Output the (x, y) coordinate of the center of the cell containing the given text.  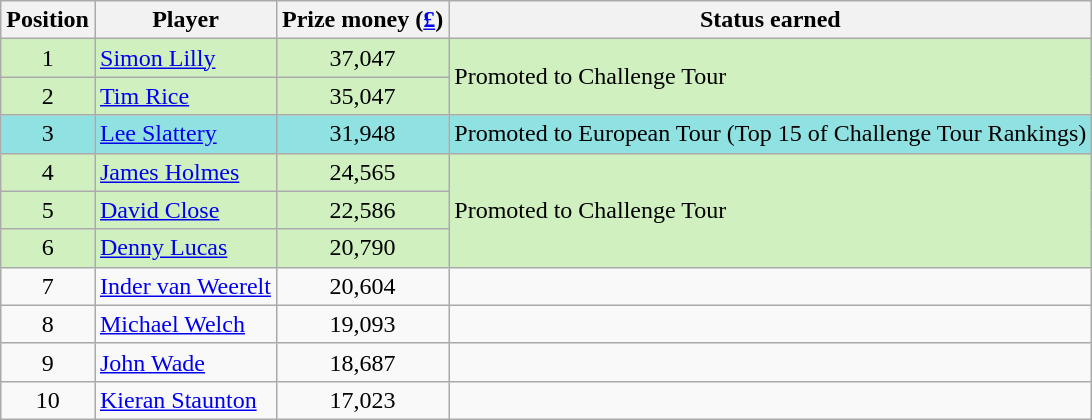
Inder van Weerelt (185, 286)
31,948 (362, 134)
20,604 (362, 286)
Kieran Staunton (185, 400)
19,093 (362, 324)
Tim Rice (185, 96)
Michael Welch (185, 324)
35,047 (362, 96)
20,790 (362, 248)
7 (48, 286)
Simon Lilly (185, 58)
5 (48, 210)
10 (48, 400)
Player (185, 20)
Status earned (770, 20)
1 (48, 58)
Lee Slattery (185, 134)
Denny Lucas (185, 248)
Position (48, 20)
18,687 (362, 362)
John Wade (185, 362)
Prize money (£) (362, 20)
8 (48, 324)
22,586 (362, 210)
6 (48, 248)
17,023 (362, 400)
24,565 (362, 172)
David Close (185, 210)
James Holmes (185, 172)
4 (48, 172)
9 (48, 362)
3 (48, 134)
37,047 (362, 58)
Promoted to European Tour (Top 15 of Challenge Tour Rankings) (770, 134)
2 (48, 96)
